Identify which cell holds the provided text, then report its (X, Y) central coordinate. 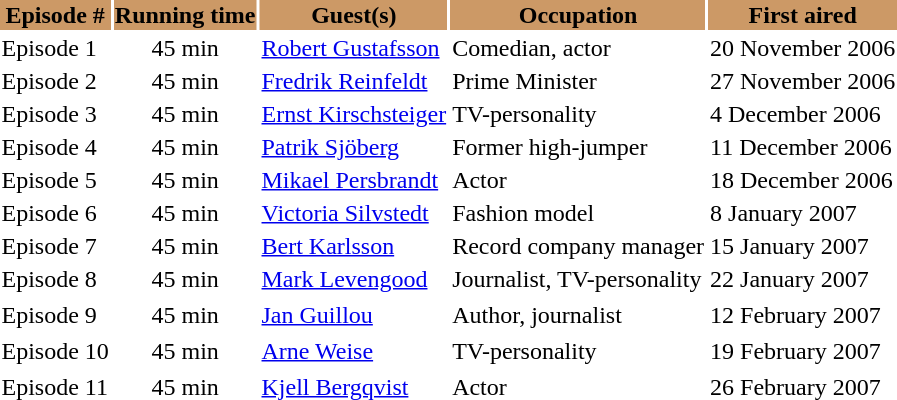
Episode 2 (55, 81)
12 February 2007 (803, 315)
Prime Minister (578, 81)
Fashion model (578, 213)
8 January 2007 (803, 213)
4 December 2006 (803, 114)
Patrik Sjöberg (354, 147)
18 December 2006 (803, 180)
27 November 2006 (803, 81)
Mikael Persbrandt (354, 180)
Episode 6 (55, 213)
Journalist, TV-personality (578, 279)
Former high-jumper (578, 147)
Bert Karlsson (354, 246)
Occupation (578, 15)
Episode 10 (55, 351)
Episode 8 (55, 279)
Episode 7 (55, 246)
Jan Guillou (354, 315)
Actor (578, 180)
Victoria Silvstedt (354, 213)
Episode 4 (55, 147)
Episode 9 (55, 315)
Author, journalist (578, 315)
20 November 2006 (803, 48)
15 January 2007 (803, 246)
Running time (185, 15)
Record company manager (578, 246)
Robert Gustafsson (354, 48)
Fredrik Reinfeldt (354, 81)
Guest(s) (354, 15)
Ernst Kirschsteiger (354, 114)
First aired (803, 15)
Episode 5 (55, 180)
Episode # (55, 15)
22 January 2007 (803, 279)
Episode 1 (55, 48)
11 December 2006 (803, 147)
Arne Weise (354, 351)
Episode 3 (55, 114)
19 February 2007 (803, 351)
Comedian, actor (578, 48)
Mark Levengood (354, 279)
